Return [X, Y] of the center of cell containing provided text 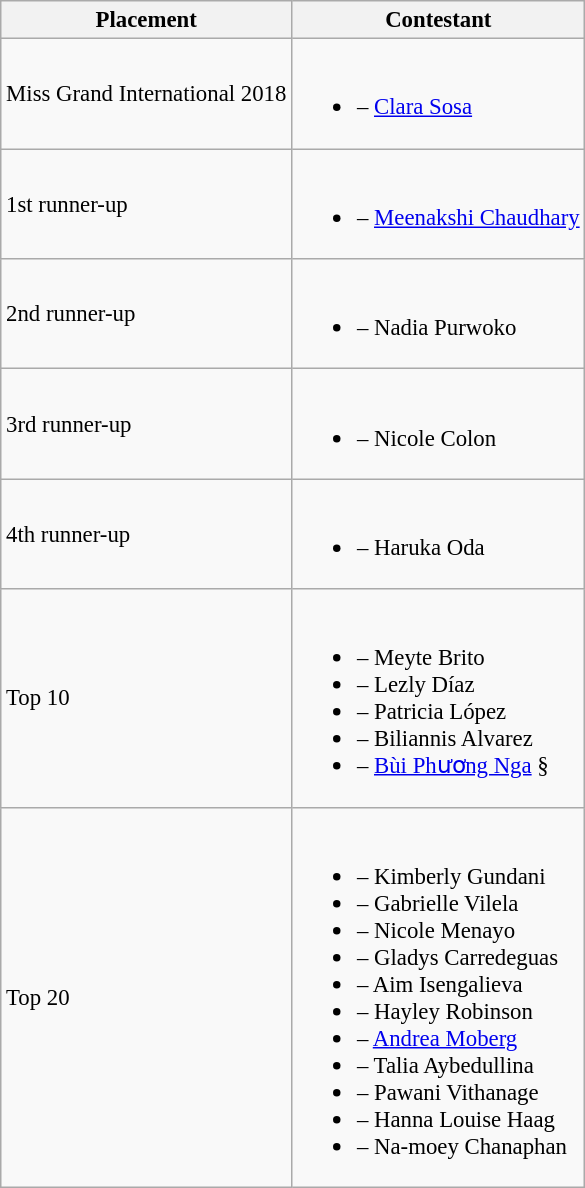
Top 10 [146, 698]
– Clara Sosa [438, 94]
– Haruka Oda [438, 534]
Placement [146, 20]
Miss Grand International 2018 [146, 94]
3rd runner-up [146, 424]
Top 20 [146, 997]
1st runner-up [146, 204]
– Meyte Brito – Lezly Díaz – Patricia López – Biliannis Alvarez – Bùi Phương Nga § [438, 698]
2nd runner-up [146, 314]
– Meenakshi Chaudhary [438, 204]
– Nicole Colon [438, 424]
4th runner-up [146, 534]
Contestant [438, 20]
– Nadia Purwoko [438, 314]
